Find where the given text appears and provide that cell's center as [x, y] coordinate. 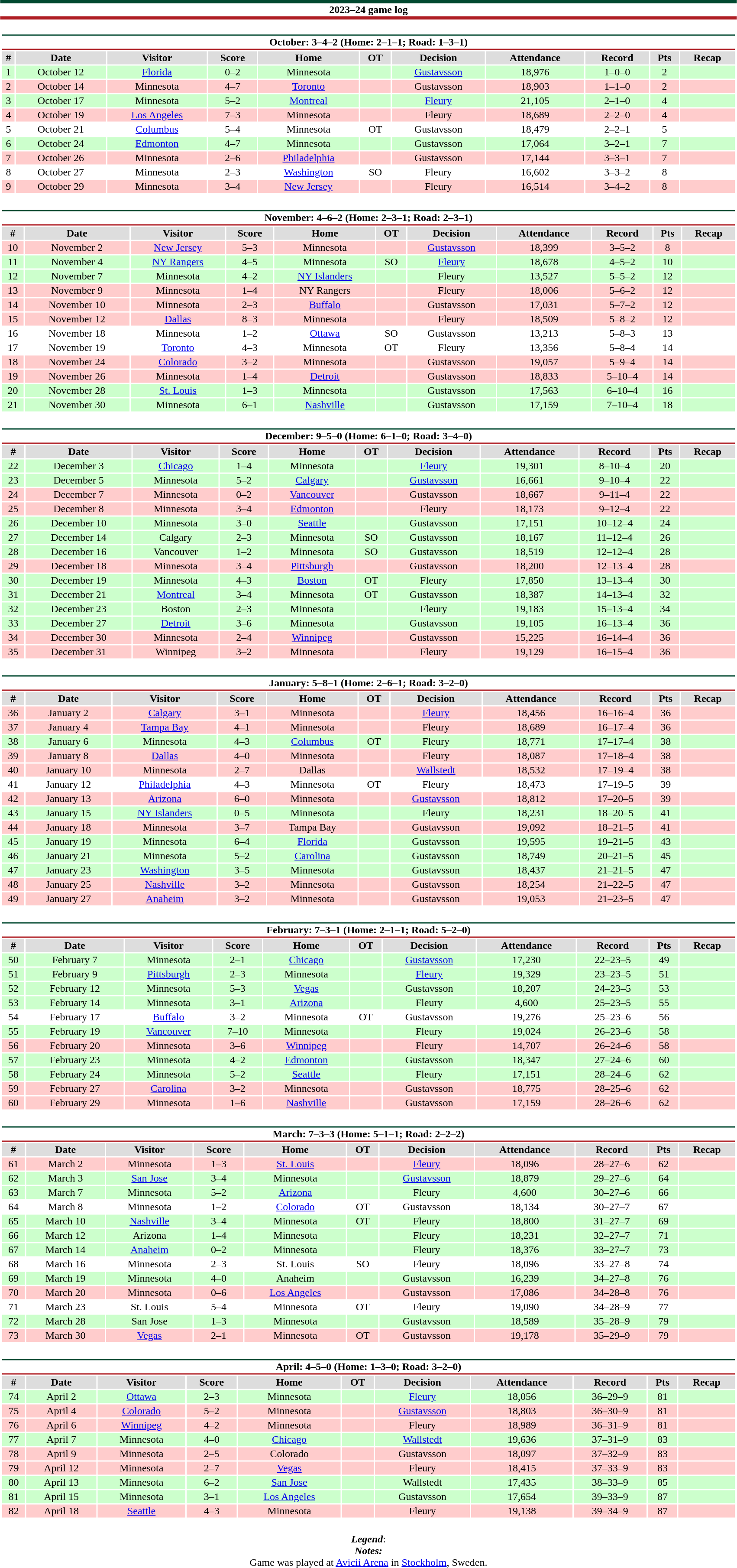
18,167 [529, 538]
19,057 [544, 362]
18,097 [522, 1454]
January 18 [68, 827]
5–6–2 [622, 291]
18–21–5 [616, 827]
16,239 [525, 1279]
November 4 [77, 262]
57 [13, 1060]
February 24 [74, 1074]
18,667 [529, 494]
26–23–6 [613, 1032]
18,771 [531, 741]
3–3–2 [617, 172]
33 [13, 623]
2–5 [212, 1454]
16–16–4 [616, 713]
December 10 [79, 523]
November 12 [77, 319]
1–1–0 [617, 86]
January 23 [68, 870]
37 [13, 727]
6–2 [212, 1482]
34–27–8 [612, 1279]
18,976 [535, 72]
72 [13, 1321]
March 8 [66, 1207]
2023–24 game log [368, 10]
2–6 [233, 158]
22–23–5 [613, 960]
October 29 [61, 187]
19 [13, 377]
18,456 [531, 713]
23–23–5 [613, 974]
31–27–7 [612, 1221]
21,105 [535, 101]
16,602 [535, 172]
March 19 [66, 1279]
April 2 [61, 1396]
18–20–5 [616, 813]
January 19 [68, 842]
28–25–6 [613, 1089]
17,064 [535, 143]
19,092 [531, 827]
18,200 [529, 566]
March 30 [66, 1336]
19,090 [525, 1307]
18,399 [544, 247]
19–21–5 [616, 842]
18,006 [544, 291]
3–4–2 [617, 187]
17,086 [525, 1292]
65 [13, 1221]
November 30 [77, 405]
15,225 [529, 637]
November 26 [77, 377]
19,595 [531, 842]
18,803 [522, 1411]
25 [13, 509]
20–21–5 [616, 856]
February 7 [74, 960]
3–5 [242, 870]
January: 5–8–1 (Home: 2–6–1; Road: 3–2–0) [368, 683]
18,437 [531, 870]
10–12–4 [614, 523]
March 3 [66, 1178]
9 [8, 187]
17,654 [522, 1497]
March 12 [66, 1235]
3–2–1 [617, 143]
December 3 [79, 466]
34–28–9 [612, 1307]
4–5–2 [622, 262]
42 [13, 799]
18,833 [544, 377]
18,800 [525, 1221]
23 [13, 480]
21–23–5 [616, 899]
17,230 [527, 960]
17–17–4 [616, 741]
2–4 [244, 637]
6–10–4 [622, 390]
17,144 [535, 158]
11 [13, 262]
February 27 [74, 1089]
5–5–2 [622, 276]
18,812 [531, 799]
3–5–2 [622, 247]
61 [13, 1164]
0–6 [219, 1292]
19,329 [527, 974]
18,173 [529, 509]
November 24 [77, 362]
17,563 [544, 390]
39–33–9 [610, 1497]
34–28–8 [612, 1292]
18,989 [522, 1425]
5–8–4 [622, 348]
2–1–0 [617, 101]
38–33–9 [610, 1482]
18,479 [535, 130]
March 16 [66, 1264]
6–1 [250, 405]
18,207 [527, 988]
January 10 [68, 770]
17–19–5 [616, 785]
25–23–5 [613, 1003]
October 24 [61, 143]
18,749 [531, 856]
18,519 [529, 552]
6 [8, 143]
November 28 [77, 390]
21 [13, 405]
November 10 [77, 305]
7–10–4 [622, 405]
9–10–4 [614, 480]
59 [13, 1089]
18,473 [531, 785]
17,031 [544, 305]
October 19 [61, 115]
18,134 [525, 1207]
14,707 [527, 1045]
13,527 [544, 276]
35–29–9 [612, 1336]
18,254 [531, 884]
0–5 [242, 813]
April 15 [61, 1497]
October: 3–4–2 (Home: 2–1–1; Road: 1–3–1) [368, 42]
February 17 [74, 1017]
6–0 [242, 799]
18,589 [525, 1321]
27 [13, 538]
17,850 [529, 580]
December 27 [79, 623]
February 9 [74, 974]
17–20–5 [616, 799]
8–10–4 [614, 466]
18,415 [522, 1468]
6–4 [242, 842]
February 19 [74, 1032]
17–18–4 [616, 756]
7–10 [237, 1032]
30–27–7 [612, 1207]
2–2–0 [617, 115]
44 [13, 827]
18,087 [531, 756]
February 14 [74, 1003]
January 8 [68, 756]
April 6 [61, 1425]
50 [13, 960]
5–9–4 [622, 362]
19,636 [522, 1440]
37–32–9 [610, 1454]
April 4 [61, 1411]
April 13 [61, 1482]
December 19 [79, 580]
15 [13, 319]
October 14 [61, 86]
26–24–6 [613, 1045]
19,183 [529, 609]
28–26–6 [613, 1103]
75 [13, 1411]
5–8–2 [622, 319]
19,053 [531, 899]
35 [13, 652]
October 26 [61, 158]
18,509 [544, 319]
9–12–4 [614, 509]
January 4 [68, 727]
April 7 [61, 1440]
December 18 [79, 566]
19,301 [529, 466]
March: 7–3–3 (Home: 5–1–1; Road: 2–2–2) [368, 1134]
March 28 [66, 1321]
5–10–4 [622, 377]
October 12 [61, 72]
39–34–9 [610, 1511]
70 [13, 1292]
21–22–5 [616, 884]
17–19–4 [616, 770]
13,213 [544, 333]
24–23–5 [613, 988]
13–13–4 [614, 580]
85 [663, 1482]
35–28–9 [612, 1321]
11–12–4 [614, 538]
18,879 [525, 1178]
March 14 [66, 1250]
33–27–7 [612, 1250]
32–27–7 [612, 1235]
12–12–4 [614, 552]
January 2 [68, 713]
16,661 [529, 480]
27–24–6 [613, 1060]
18,532 [531, 770]
January 21 [68, 856]
November 9 [77, 291]
16–14–4 [614, 637]
February: 7–3–1 (Home: 2–1–1; Road: 5–2–0) [368, 930]
October 21 [61, 130]
November 19 [77, 348]
18,387 [529, 595]
November 7 [77, 276]
28–27–6 [612, 1164]
80 [13, 1482]
18,376 [525, 1250]
1–6 [237, 1103]
48 [13, 884]
3–7 [242, 827]
January 13 [68, 799]
December 23 [79, 609]
18,678 [544, 262]
December 30 [79, 637]
16–17–4 [616, 727]
15–13–4 [614, 609]
5–7–2 [622, 305]
18,775 [527, 1089]
3–3–1 [617, 158]
January 27 [68, 899]
2–2–1 [617, 130]
37–31–9 [610, 1440]
5–8–3 [622, 333]
17,435 [522, 1482]
9–11–4 [614, 494]
46 [13, 856]
12–13–4 [614, 566]
19,024 [527, 1032]
April 18 [61, 1511]
December 5 [79, 480]
18,903 [535, 86]
17 [13, 348]
54 [13, 1017]
March 2 [66, 1164]
December 21 [79, 595]
December 16 [79, 552]
January 25 [68, 884]
29 [13, 566]
4–5 [250, 262]
18,056 [522, 1396]
8–3 [250, 319]
19,129 [529, 652]
February 12 [74, 988]
November 18 [77, 333]
31 [13, 595]
19,138 [522, 1511]
28–24–6 [613, 1074]
7–3 [233, 115]
33–27–8 [612, 1264]
April: 4–5–0 (Home: 1–3–0; Road: 3–2–0) [368, 1367]
19,276 [527, 1017]
March 20 [66, 1292]
37–33–9 [610, 1468]
16–13–4 [614, 623]
78 [13, 1454]
December 31 [79, 652]
October 27 [61, 172]
April 12 [61, 1468]
March 23 [66, 1307]
January 6 [68, 741]
1–0–0 [617, 72]
February 29 [74, 1103]
December: 9–5–0 (Home: 6–1–0; Road: 3–4–0) [368, 436]
December 14 [79, 538]
4–1 [242, 727]
December 7 [79, 494]
January 12 [68, 785]
1 [8, 72]
36–29–9 [610, 1396]
February 23 [74, 1060]
30–27–6 [612, 1193]
13,356 [544, 348]
19,178 [525, 1336]
3 [8, 101]
36–31–9 [610, 1425]
18,347 [527, 1060]
March 7 [66, 1193]
29–27–6 [612, 1178]
February 20 [74, 1045]
January 15 [68, 813]
68 [13, 1264]
November: 4–6–2 (Home: 2–3–1; Road: 2–3–1) [368, 218]
52 [13, 988]
36–30–9 [610, 1411]
16,514 [535, 187]
October 17 [61, 101]
82 [13, 1511]
25–23–6 [613, 1017]
16–15–4 [614, 652]
14–13–4 [614, 595]
21–21–5 [616, 870]
March 10 [66, 1221]
3–0 [244, 523]
19,105 [529, 623]
40 [13, 770]
November 2 [77, 247]
December 8 [79, 509]
63 [13, 1193]
April 9 [61, 1454]
